Provide the [X, Y] coordinate of the cell's center where the given text is located.  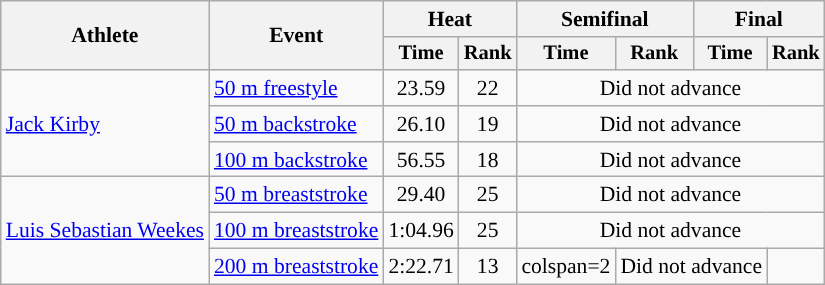
26.10 [420, 124]
Semifinal [604, 19]
100 m backstroke [296, 160]
50 m breaststroke [296, 195]
19 [488, 124]
Athlete [105, 36]
13 [488, 267]
200 m breaststroke [296, 267]
Heat [450, 19]
22 [488, 88]
2:22.71 [420, 267]
Final [759, 19]
29.40 [420, 195]
colspan=2 [566, 267]
Jack Kirby [105, 124]
56.55 [420, 160]
23.59 [420, 88]
50 m backstroke [296, 124]
Event [296, 36]
50 m freestyle [296, 88]
1:04.96 [420, 231]
100 m breaststroke [296, 231]
18 [488, 160]
Luis Sebastian Weekes [105, 230]
